From the cell containing the given text, extract its center point as (X, Y) coordinate. 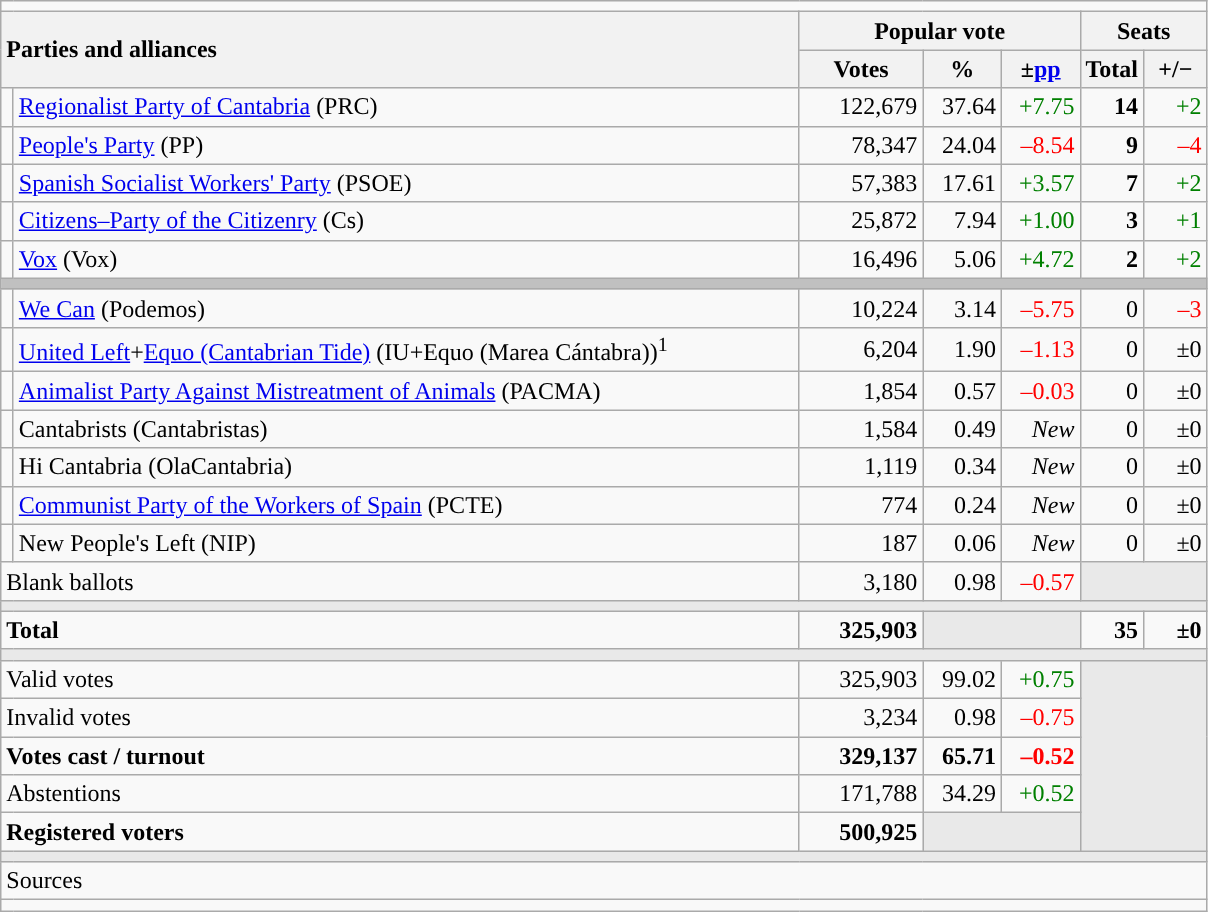
Valid votes (400, 679)
–5.75 (1040, 308)
57,383 (861, 183)
Blank ballots (400, 581)
329,137 (861, 756)
99.02 (962, 679)
Communist Party of the Workers of Spain (PCTE) (406, 505)
5.06 (962, 259)
Hi Cantabria (OlaCantabria) (406, 467)
We Can (Podemos) (406, 308)
78,347 (861, 145)
774 (861, 505)
35 (1112, 630)
–3 (1176, 308)
0.06 (962, 543)
New People's Left (NIP) (406, 543)
25,872 (861, 221)
Vox (Vox) (406, 259)
+1.00 (1040, 221)
+0.52 (1040, 794)
7.94 (962, 221)
Popular vote (940, 31)
–0.57 (1040, 581)
Spanish Socialist Workers' Party (PSOE) (406, 183)
Citizens–Party of the Citizenry (Cs) (406, 221)
3.14 (962, 308)
1,119 (861, 467)
–0.75 (1040, 718)
+1 (1176, 221)
–8.54 (1040, 145)
% (962, 69)
0.57 (962, 391)
People's Party (PP) (406, 145)
–0.52 (1040, 756)
7 (1112, 183)
Animalist Party Against Mistreatment of Animals (PACMA) (406, 391)
+/− (1176, 69)
3 (1112, 221)
+7.75 (1040, 107)
Cantabrists (Cantabristas) (406, 429)
17.61 (962, 183)
Votes cast / turnout (400, 756)
Regionalist Party of Cantabria (PRC) (406, 107)
187 (861, 543)
171,788 (861, 794)
Parties and alliances (400, 50)
Registered voters (400, 832)
37.64 (962, 107)
Seats (1144, 31)
Abstentions (400, 794)
3,180 (861, 581)
3,234 (861, 718)
+4.72 (1040, 259)
United Left+Equo (Cantabrian Tide) (IU+Equo (Marea Cántabra))1 (406, 350)
0.49 (962, 429)
6,204 (861, 350)
1,854 (861, 391)
0.34 (962, 467)
–1.13 (1040, 350)
Invalid votes (400, 718)
2 (1112, 259)
500,925 (861, 832)
+0.75 (1040, 679)
16,496 (861, 259)
122,679 (861, 107)
Sources (604, 881)
24.04 (962, 145)
1.90 (962, 350)
±pp (1040, 69)
–0.03 (1040, 391)
0.24 (962, 505)
34.29 (962, 794)
1,584 (861, 429)
+3.57 (1040, 183)
65.71 (962, 756)
–4 (1176, 145)
Votes (861, 69)
14 (1112, 107)
10,224 (861, 308)
9 (1112, 145)
